Extract the [x, y] coordinate from the center of the cell holding the provided text.  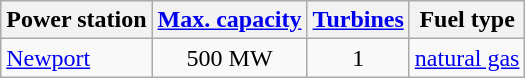
500 MW [230, 58]
natural gas [467, 58]
Power station [76, 20]
Newport [76, 58]
Max. capacity [230, 20]
1 [358, 58]
Turbines [358, 20]
Fuel type [467, 20]
